For the text-containing cell, return its midpoint in (x, y) coordinate format. 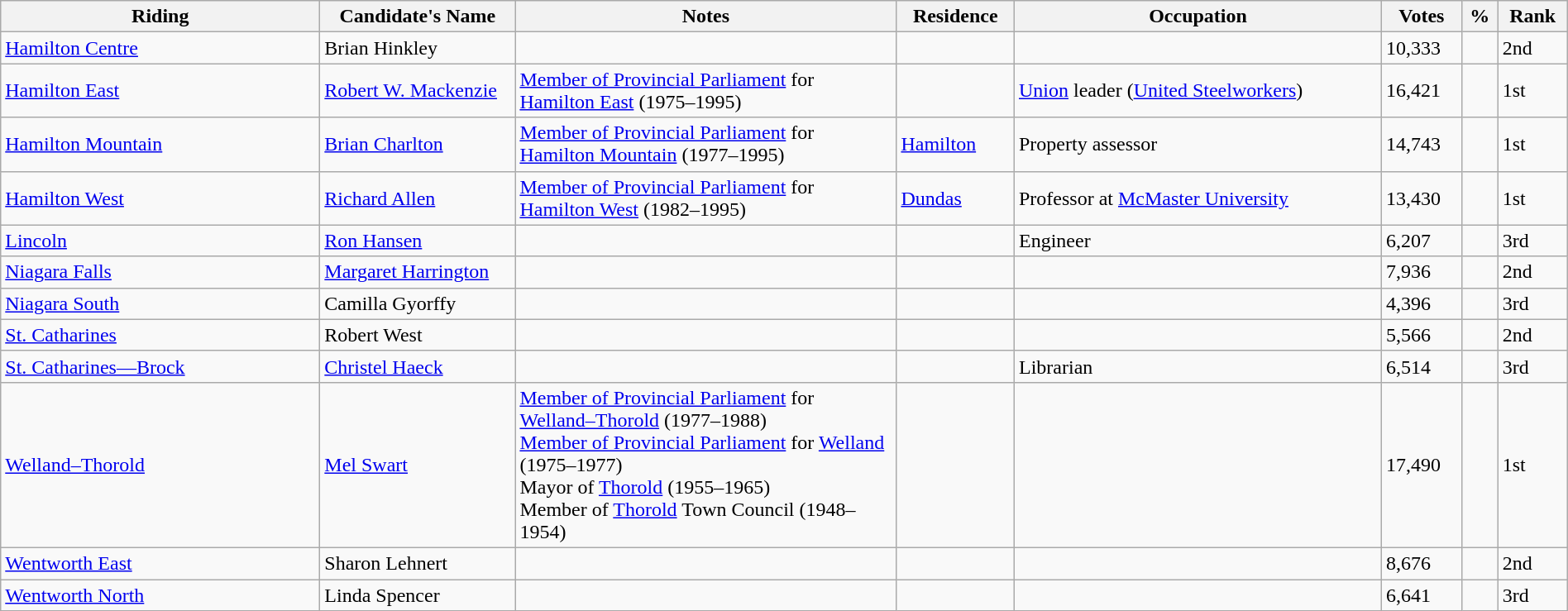
Librarian (1198, 366)
Brian Hinkley (418, 48)
6,641 (1422, 594)
Hamilton West (160, 198)
Engineer (1198, 241)
Robert W. Mackenzie (418, 91)
Wentworth East (160, 563)
Hamilton East (160, 91)
16,421 (1422, 91)
6,514 (1422, 366)
Residence (956, 17)
Wentworth North (160, 594)
Hamilton Mountain (160, 144)
5,566 (1422, 335)
Votes (1422, 17)
Rank (1532, 17)
Lincoln (160, 241)
13,430 (1422, 198)
Niagara South (160, 303)
Dundas (956, 198)
Member of Provincial Parliament for Hamilton Mountain (1977–1995) (706, 144)
Notes (706, 17)
7,936 (1422, 272)
17,490 (1422, 465)
Member of Provincial Parliament for Hamilton East (1975–1995) (706, 91)
Brian Charlton (418, 144)
Sharon Lehnert (418, 563)
Riding (160, 17)
Linda Spencer (418, 594)
Professor at McMaster University (1198, 198)
Hamilton Centre (160, 48)
Property assessor (1198, 144)
Ron Hansen (418, 241)
% (1480, 17)
Niagara Falls (160, 272)
6,207 (1422, 241)
8,676 (1422, 563)
4,396 (1422, 303)
Hamilton (956, 144)
Camilla Gyorffy (418, 303)
Union leader (United Steelworkers) (1198, 91)
St. Catharines (160, 335)
Member of Provincial Parliament for Hamilton West (1982–1995) (706, 198)
Mel Swart (418, 465)
Occupation (1198, 17)
St. Catharines—Brock (160, 366)
Christel Haeck (418, 366)
Richard Allen (418, 198)
14,743 (1422, 144)
10,333 (1422, 48)
Candidate's Name (418, 17)
Margaret Harrington (418, 272)
Welland–Thorold (160, 465)
Robert West (418, 335)
